Provide the (x, y) coordinate of the cell's center where the given text is located.  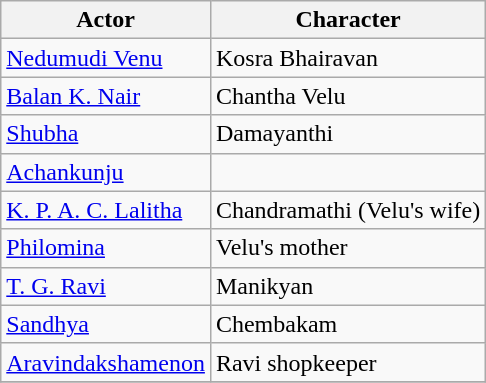
Chandramathi (Velu's wife) (348, 210)
Kosra Bhairavan (348, 58)
K. P. A. C. Lalitha (106, 210)
Balan K. Nair (106, 96)
Chembakam (348, 324)
Chantha Velu (348, 96)
Sandhya (106, 324)
Nedumudi Venu (106, 58)
Actor (106, 20)
Shubha (106, 134)
Achankunju (106, 172)
Velu's mother (348, 248)
Philomina (106, 248)
Ravi shopkeeper (348, 362)
Damayanthi (348, 134)
T. G. Ravi (106, 286)
Manikyan (348, 286)
Character (348, 20)
Aravindakshamenon (106, 362)
